Determine the (x, y) coordinate at the center of the cell enclosing the given text.  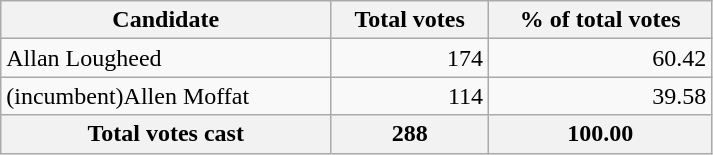
114 (410, 96)
Total votes (410, 20)
39.58 (600, 96)
60.42 (600, 58)
(incumbent)Allen Moffat (166, 96)
174 (410, 58)
Allan Lougheed (166, 58)
Candidate (166, 20)
288 (410, 134)
100.00 (600, 134)
% of total votes (600, 20)
Total votes cast (166, 134)
